Capture the cell that displays the provided text and extract its [X, Y] central coordinate. 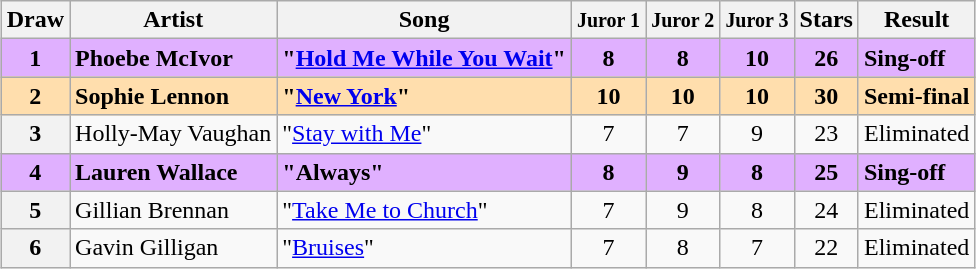
Juror 3 [757, 20]
1 [35, 58]
Juror 2 [683, 20]
5 [35, 210]
30 [826, 96]
Phoebe McIvor [174, 58]
"Always" [424, 172]
6 [35, 248]
Lauren Wallace [174, 172]
2 [35, 96]
Stars [826, 20]
26 [826, 58]
"Bruises" [424, 248]
Gavin Gilligan [174, 248]
Artist [174, 20]
"Take Me to Church" [424, 210]
Song [424, 20]
Result [916, 20]
22 [826, 248]
25 [826, 172]
"Hold Me While You Wait" [424, 58]
3 [35, 134]
24 [826, 210]
Gillian Brennan [174, 210]
"Stay with Me" [424, 134]
Draw [35, 20]
Juror 1 [608, 20]
23 [826, 134]
Holly-May Vaughan [174, 134]
Semi-final [916, 96]
Sophie Lennon [174, 96]
"New York" [424, 96]
4 [35, 172]
